Detect which cell encompasses the target text, then output its [x, y] center coordinate. 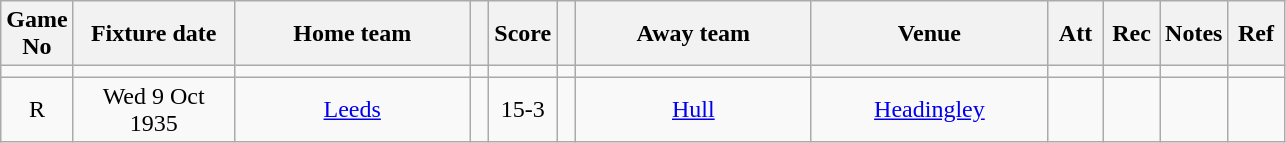
Venue [929, 34]
Att [1075, 34]
R [37, 110]
Rec [1132, 34]
Notes [1194, 34]
Game No [37, 34]
15-3 [523, 110]
Hull [693, 110]
Score [523, 34]
Ref [1256, 34]
Leeds [352, 110]
Fixture date [154, 34]
Away team [693, 34]
Wed 9 Oct 1935 [154, 110]
Headingley [929, 110]
Home team [352, 34]
